Provide the [x, y] coordinate of the cell's center where the given text is located.  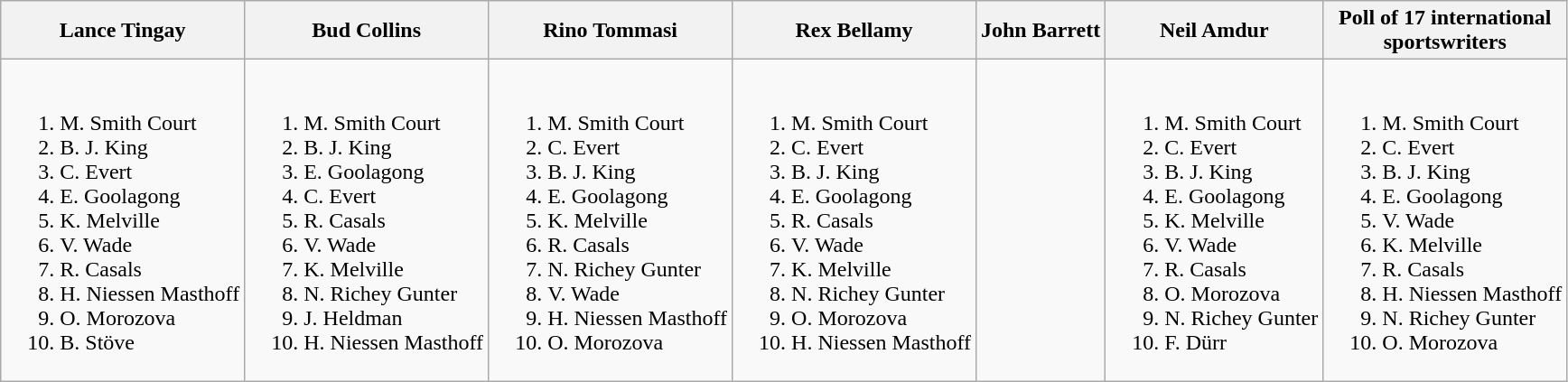
M. Smith Court C. Evert B. J. King E. Goolagong R. Casals V. Wade K. Melville N. Richey Gunter O. Morozova H. Niessen Masthoff [854, 220]
M. Smith Court C. Evert B. J. King E. Goolagong K. Melville V. Wade R. Casals O. Morozova N. Richey Gunter F. Dürr [1214, 220]
Bud Collins [367, 31]
Lance Tingay [123, 31]
Rex Bellamy [854, 31]
Neil Amdur [1214, 31]
Poll of 17 internationalsportswriters [1445, 31]
M. Smith Court B. J. King C. Evert E. Goolagong K. Melville V. Wade R. Casals H. Niessen Masthoff O. Morozova B. Stöve [123, 220]
John Barrett [1041, 31]
M. Smith Court B. J. King E. Goolagong C. Evert R. Casals V. Wade K. Melville N. Richey Gunter J. Heldman H. Niessen Masthoff [367, 220]
Rino Tommasi [611, 31]
M. Smith Court C. Evert B. J. King E. Goolagong V. Wade K. Melville R. Casals H. Niessen Masthoff N. Richey Gunter O. Morozova [1445, 220]
M. Smith Court C. Evert B. J. King E. Goolagong K. Melville R. Casals N. Richey Gunter V. Wade H. Niessen Masthoff O. Morozova [611, 220]
